For the text-containing cell, return its midpoint in [x, y] coordinate format. 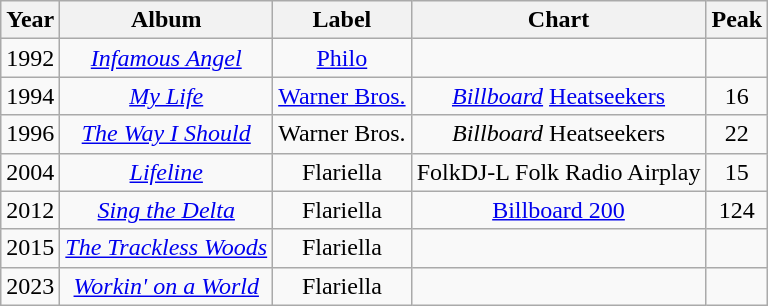
Workin' on a World [166, 286]
Year [30, 20]
22 [737, 134]
1996 [30, 134]
1992 [30, 58]
Lifeline [166, 172]
Label [342, 20]
124 [737, 210]
1994 [30, 96]
2004 [30, 172]
The Way I Should [166, 134]
FolkDJ-L Folk Radio Airplay [558, 172]
The Trackless Woods [166, 248]
Peak [737, 20]
Album [166, 20]
2015 [30, 248]
My Life [166, 96]
2012 [30, 210]
16 [737, 96]
Sing the Delta [166, 210]
2023 [30, 286]
Chart [558, 20]
Infamous Angel [166, 58]
Philo [342, 58]
15 [737, 172]
Billboard 200 [558, 210]
